Pinpoint the cell where the given text exists, returning its [x, y] midpoint coordinate. 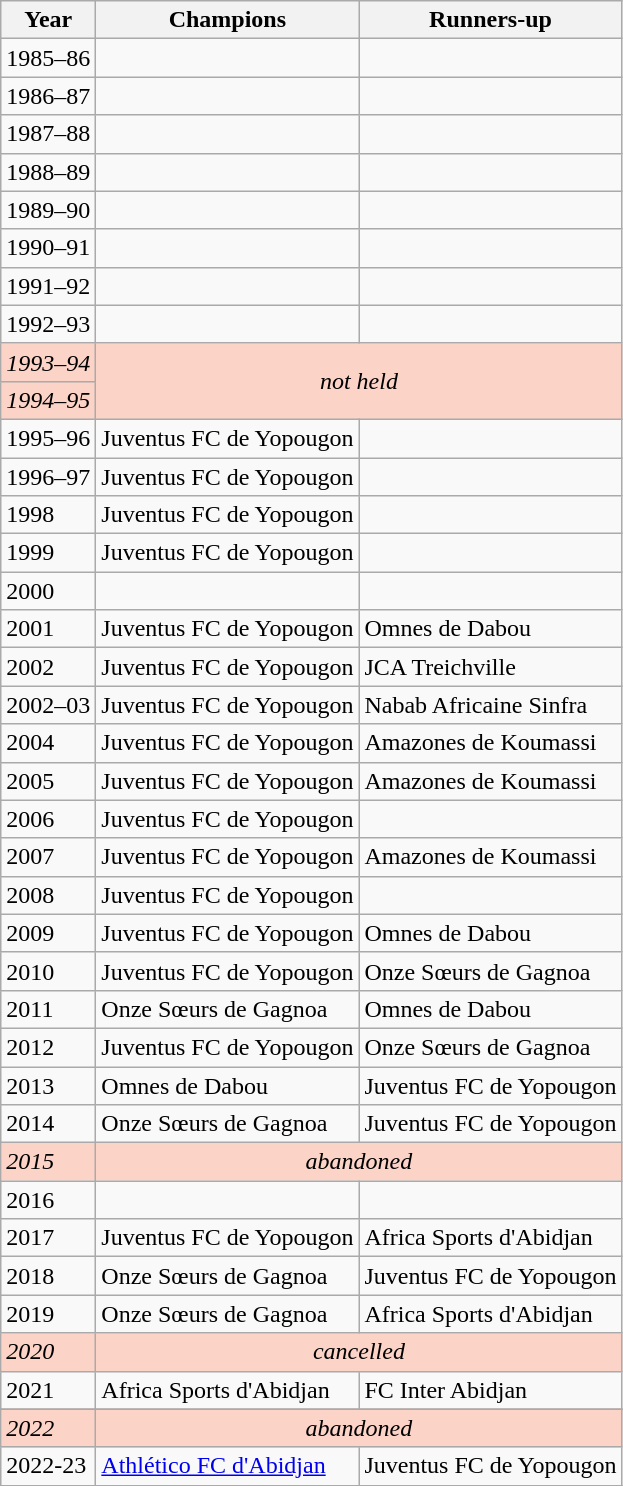
FC Inter Abidjan [490, 1390]
2021 [48, 1390]
1986–87 [48, 96]
2011 [48, 1009]
Athlético FC d'Abidjan [228, 1466]
2006 [48, 819]
1991–92 [48, 286]
2022 [48, 1428]
2019 [48, 1314]
1996–97 [48, 477]
1994–95 [48, 400]
1989–90 [48, 210]
2016 [48, 1200]
Champions [228, 20]
2022-23 [48, 1466]
2000 [48, 591]
2018 [48, 1276]
1993–94 [48, 362]
2014 [48, 1124]
2020 [48, 1352]
1995–96 [48, 438]
1999 [48, 553]
2007 [48, 857]
1990–91 [48, 248]
1988–89 [48, 172]
2002–03 [48, 705]
JCA Treichville [490, 667]
2013 [48, 1085]
2002 [48, 667]
cancelled [359, 1352]
2010 [48, 971]
2001 [48, 629]
2015 [48, 1162]
Runners-up [490, 20]
Nabab Africaine Sinfra [490, 705]
2012 [48, 1047]
1992–93 [48, 324]
1985–86 [48, 58]
1987–88 [48, 134]
1998 [48, 515]
2008 [48, 895]
not held [359, 381]
2004 [48, 743]
2005 [48, 781]
Year [48, 20]
2009 [48, 933]
2017 [48, 1238]
